Locate the cell with the specified text and output its (X, Y) center coordinate. 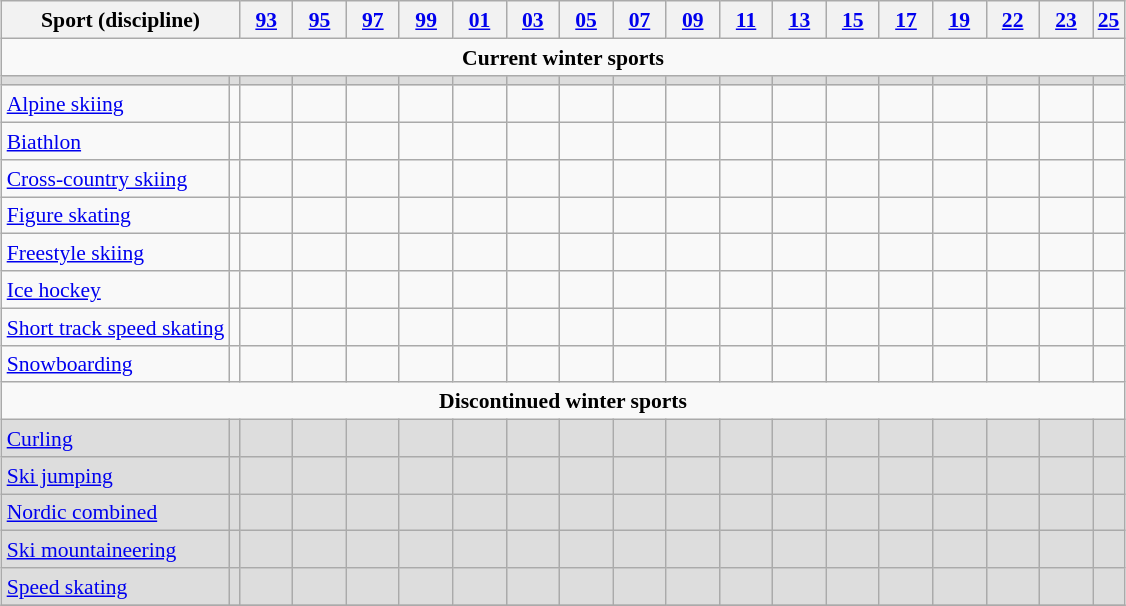
Ski mountaineering (116, 550)
05 (586, 20)
Current winter sports (564, 56)
Cross-country skiing (116, 178)
Short track speed skating (116, 326)
01 (480, 20)
Discontinued winter sports (564, 400)
19 (960, 20)
Biathlon (116, 140)
Ski jumping (116, 474)
17 (906, 20)
Ice hockey (116, 290)
Alpine skiing (116, 104)
95 (320, 20)
11 (746, 20)
Curling (116, 438)
07 (640, 20)
93 (266, 20)
25 (1109, 20)
15 (852, 20)
Sport (discipline) (121, 20)
13 (800, 20)
Nordic combined (116, 512)
99 (426, 20)
Freestyle skiing (116, 252)
22 (1012, 20)
97 (372, 20)
Snowboarding (116, 364)
23 (1066, 20)
09 (692, 20)
Figure skating (116, 214)
Speed skating (116, 586)
03 (532, 20)
